Detect which cell encompasses the target text, then output its (X, Y) center coordinate. 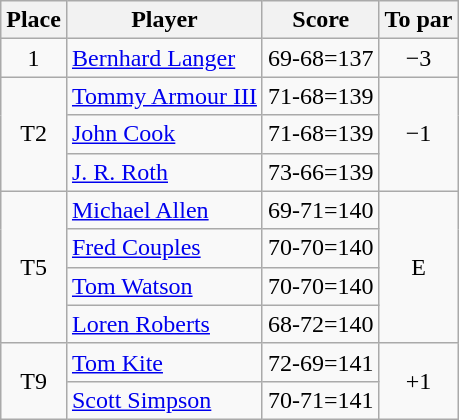
Place (34, 20)
Michael Allen (164, 210)
68-72=140 (320, 324)
E (418, 267)
T9 (34, 381)
Tommy Armour III (164, 96)
T2 (34, 134)
+1 (418, 381)
69-71=140 (320, 210)
Tom Watson (164, 286)
−1 (418, 134)
70-71=141 (320, 400)
69-68=137 (320, 58)
T5 (34, 267)
−3 (418, 58)
1 (34, 58)
Scott Simpson (164, 400)
Bernhard Langer (164, 58)
Tom Kite (164, 362)
72-69=141 (320, 362)
73-66=139 (320, 172)
Score (320, 20)
John Cook (164, 134)
Loren Roberts (164, 324)
J. R. Roth (164, 172)
Player (164, 20)
To par (418, 20)
Fred Couples (164, 248)
